Return the [x, y] coordinate for the center point of the cell that contains the specified text.  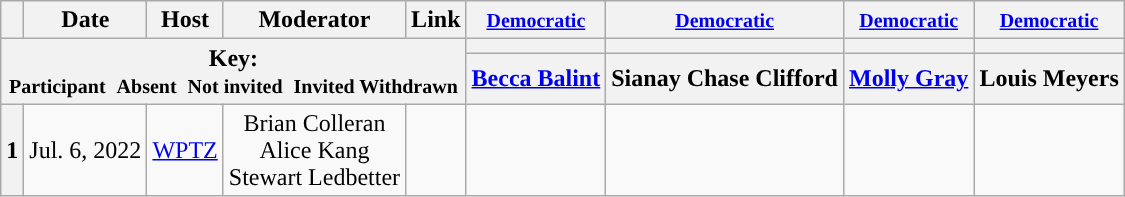
Host [185, 20]
WPTZ [185, 150]
Becca Balint [536, 78]
Molly Gray [908, 78]
1 [12, 150]
Jul. 6, 2022 [86, 150]
Louis Meyers [1049, 78]
Link [436, 20]
Brian ColleranAlice KangStewart Ledbetter [314, 150]
Date [86, 20]
Moderator [314, 20]
Sianay Chase Clifford [725, 78]
Key: Participant Absent Not invited Invited Withdrawn [234, 72]
